Locate the cell with the specified text and output its (X, Y) center coordinate. 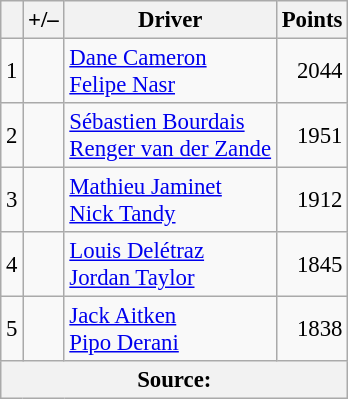
2044 (312, 72)
1838 (312, 330)
1951 (312, 136)
1912 (312, 200)
Jack Aitken Pipo Derani (170, 330)
1 (12, 72)
Driver (170, 20)
Mathieu Jaminet Nick Tandy (170, 200)
1845 (312, 264)
Sébastien Bourdais Renger van der Zande (170, 136)
4 (12, 264)
5 (12, 330)
3 (12, 200)
Dane Cameron Felipe Nasr (170, 72)
+/– (44, 20)
Louis Delétraz Jordan Taylor (170, 264)
Points (312, 20)
2 (12, 136)
